Extract the [x, y] coordinate from the center of the cell holding the provided text.  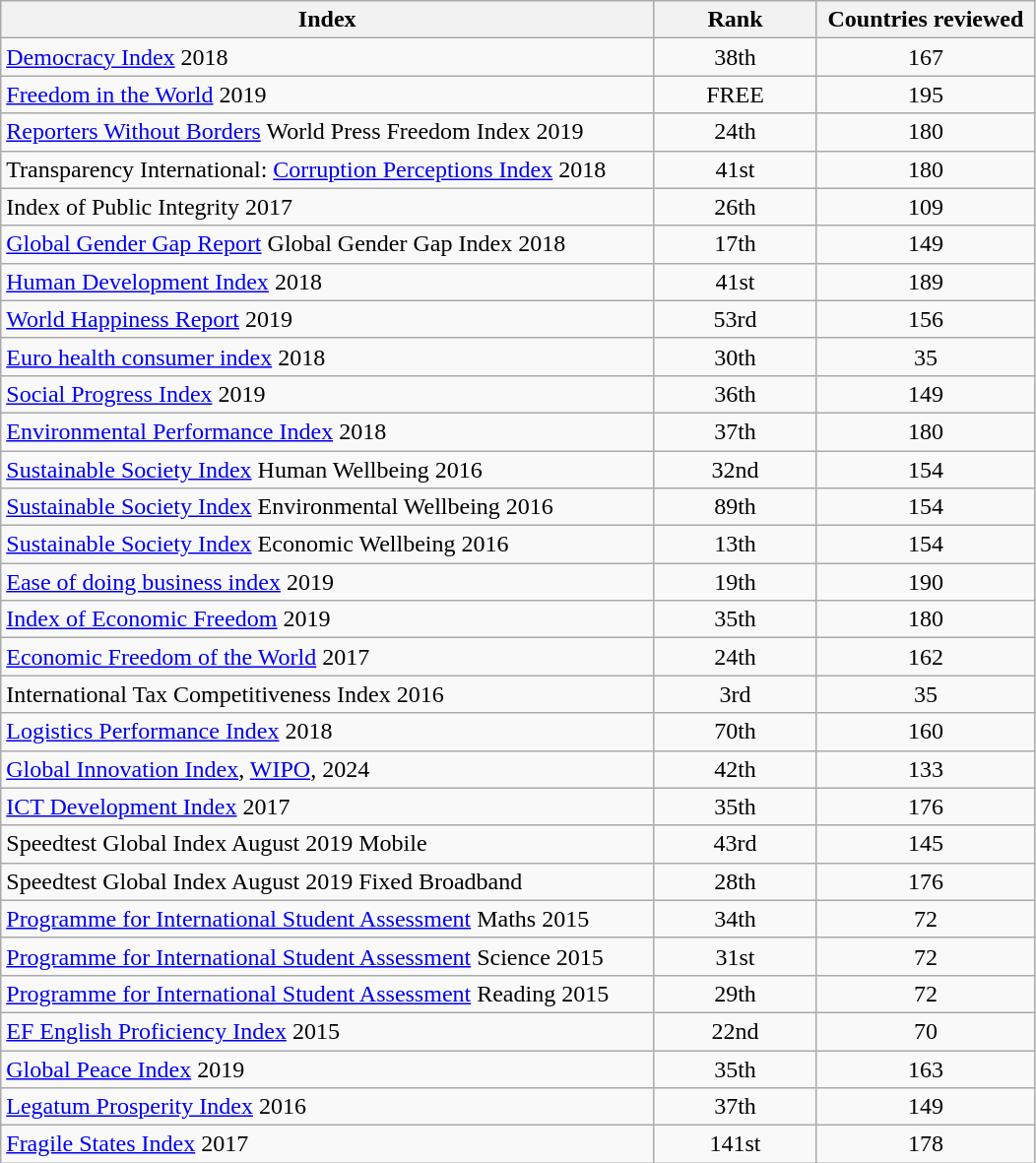
Sustainable Society Index Human Wellbeing 2016 [327, 470]
70th [736, 732]
190 [926, 582]
141st [736, 1144]
Speedtest Global Index August 2019 Mobile [327, 844]
EF English Proficiency Index 2015 [327, 1031]
53rd [736, 319]
Environmental Performance Index 2018 [327, 431]
Programme for International Student Assessment Reading 2015 [327, 994]
19th [736, 582]
Programme for International Student Assessment Maths 2015 [327, 919]
Democracy Index 2018 [327, 57]
Global Peace Index 2019 [327, 1068]
Human Development Index 2018 [327, 282]
Fragile States Index 2017 [327, 1144]
70 [926, 1031]
133 [926, 769]
3rd [736, 694]
29th [736, 994]
Ease of doing business index 2019 [327, 582]
38th [736, 57]
162 [926, 657]
145 [926, 844]
ICT Development Index 2017 [327, 807]
Index of Public Integrity 2017 [327, 207]
22nd [736, 1031]
Social Progress Index 2019 [327, 394]
World Happiness Report 2019 [327, 319]
Index [327, 20]
31st [736, 956]
Global Gender Gap Report Global Gender Gap Index 2018 [327, 244]
Rank [736, 20]
Countries reviewed [926, 20]
178 [926, 1144]
Transparency International: Corruption Perceptions Index 2018 [327, 169]
Legatum Prosperity Index 2016 [327, 1107]
30th [736, 356]
Index of Economic Freedom 2019 [327, 619]
FREE [736, 95]
28th [736, 881]
13th [736, 545]
Programme for International Student Assessment Science 2015 [327, 956]
Sustainable Society Index Economic Wellbeing 2016 [327, 545]
Euro health consumer index 2018 [327, 356]
Sustainable Society Index Environmental Wellbeing 2016 [327, 507]
Freedom in the World 2019 [327, 95]
156 [926, 319]
Economic Freedom of the World 2017 [327, 657]
36th [736, 394]
167 [926, 57]
Reporters Without Borders World Press Freedom Index 2019 [327, 132]
42th [736, 769]
89th [736, 507]
17th [736, 244]
26th [736, 207]
43rd [736, 844]
International Tax Competitiveness Index 2016 [327, 694]
109 [926, 207]
189 [926, 282]
Global Innovation Index, WIPO, 2024 [327, 769]
195 [926, 95]
34th [736, 919]
Logistics Performance Index 2018 [327, 732]
Speedtest Global Index August 2019 Fixed Broadband [327, 881]
160 [926, 732]
32nd [736, 470]
163 [926, 1068]
